Capture the cell that displays the provided text and extract its [X, Y] central coordinate. 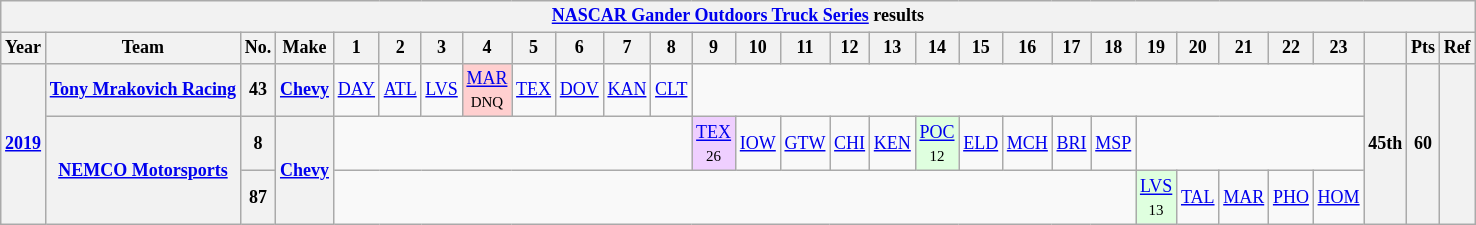
MCH [1027, 144]
22 [1292, 48]
17 [1072, 48]
14 [937, 48]
IOW [758, 144]
18 [1114, 48]
2019 [24, 144]
16 [1027, 48]
ATL [400, 90]
ELD [981, 144]
3 [442, 48]
LVS [442, 90]
87 [258, 197]
Ref [1457, 48]
Pts [1424, 48]
60 [1424, 144]
CHI [850, 144]
4 [487, 48]
Tony Mrakovich Racing [142, 90]
No. [258, 48]
7 [627, 48]
NASCAR Gander Outdoors Truck Series results [738, 16]
9 [714, 48]
DOV [579, 90]
13 [892, 48]
TAL [1198, 197]
23 [1338, 48]
Make [305, 48]
DAY [356, 90]
MSP [1114, 144]
5 [534, 48]
TEX [534, 90]
LVS13 [1156, 197]
TEX26 [714, 144]
MAR [1244, 197]
BRI [1072, 144]
POC12 [937, 144]
GTW [805, 144]
2 [400, 48]
6 [579, 48]
15 [981, 48]
11 [805, 48]
MARDNQ [487, 90]
Team [142, 48]
HOM [1338, 197]
45th [1386, 144]
12 [850, 48]
KEN [892, 144]
10 [758, 48]
CLT [672, 90]
20 [1198, 48]
19 [1156, 48]
43 [258, 90]
PHO [1292, 197]
KAN [627, 90]
21 [1244, 48]
NEMCO Motorsports [142, 170]
1 [356, 48]
Year [24, 48]
